Capture the cell that displays the provided text and extract its [X, Y] central coordinate. 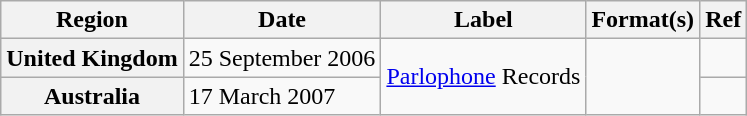
Region [92, 20]
Australia [92, 96]
Ref [724, 20]
25 September 2006 [282, 58]
Parlophone Records [484, 77]
Date [282, 20]
17 March 2007 [282, 96]
United Kingdom [92, 58]
Format(s) [643, 20]
Label [484, 20]
